Find where the given text appears and provide that cell's center as (x, y) coordinate. 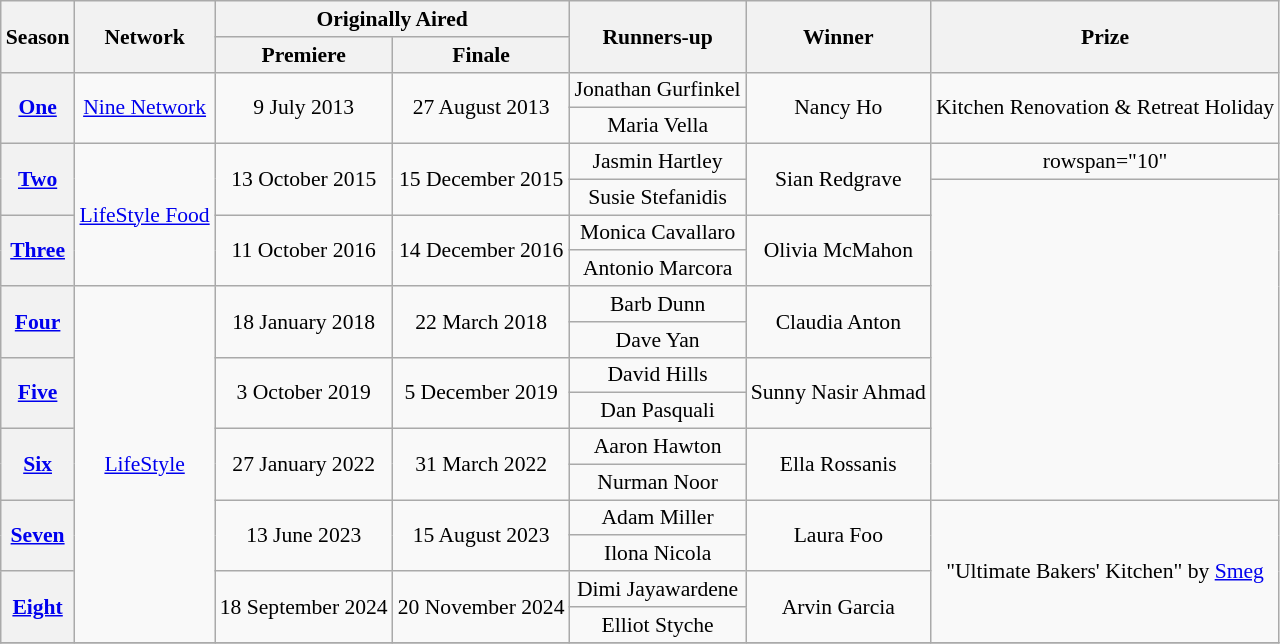
Season (38, 36)
Winner (838, 36)
Laura Foo (838, 536)
22 March 2018 (482, 322)
Monica Cavallaro (658, 233)
13 October 2015 (304, 180)
Sunny Nasir Ahmad (838, 392)
LifeStyle Food (144, 215)
15 August 2023 (482, 536)
20 November 2024 (482, 606)
Aaron Hawton (658, 447)
Ilona Nicola (658, 554)
18 January 2018 (304, 322)
Finale (482, 55)
18 September 2024 (304, 606)
Dimi Jayawardene (658, 589)
9 July 2013 (304, 108)
13 June 2023 (304, 536)
14 December 2016 (482, 250)
3 October 2019 (304, 392)
Eight (38, 606)
Nurman Noor (658, 482)
Network (144, 36)
Olivia McMahon (838, 250)
Originally Aired (392, 19)
Two (38, 180)
Jasmin Hartley (658, 162)
Five (38, 392)
Prize (1105, 36)
Sian Redgrave (838, 180)
Claudia Anton (838, 322)
Seven (38, 536)
Antonio Marcora (658, 269)
15 December 2015 (482, 180)
LifeStyle (144, 464)
Dave Yan (658, 340)
Three (38, 250)
5 December 2019 (482, 392)
Four (38, 322)
Nine Network (144, 108)
Elliot Styche (658, 625)
Susie Stefanidis (658, 197)
Runners-up (658, 36)
27 August 2013 (482, 108)
Premiere (304, 55)
Kitchen Renovation & Retreat Holiday (1105, 108)
Barb Dunn (658, 304)
David Hills (658, 375)
Six (38, 464)
Jonathan Gurfinkel (658, 90)
"Ultimate Bakers' Kitchen" by Smeg (1105, 571)
rowspan="10" (1105, 162)
Adam Miller (658, 518)
Ella Rossanis (838, 464)
11 October 2016 (304, 250)
31 March 2022 (482, 464)
Maria Vella (658, 126)
27 January 2022 (304, 464)
Arvin Garcia (838, 606)
Nancy Ho (838, 108)
One (38, 108)
Dan Pasquali (658, 411)
